Provide the (X, Y) coordinate of the cell's center where the given text is located.  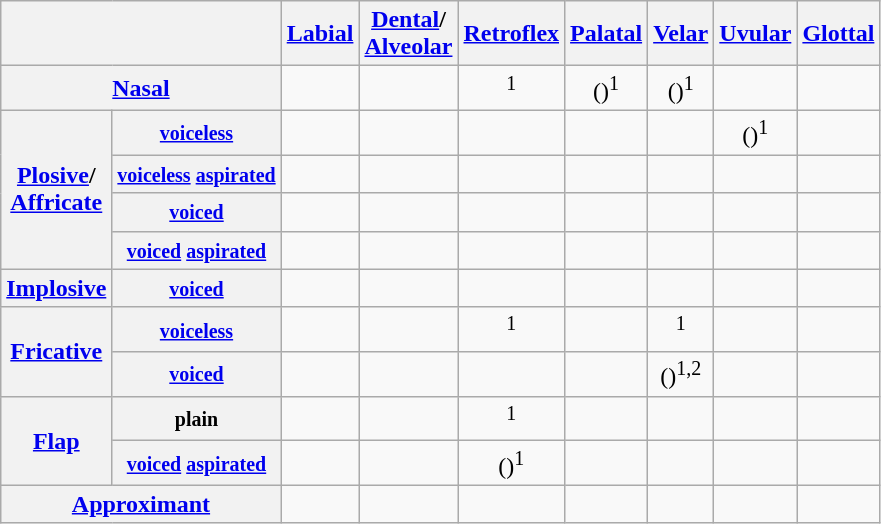
Fricative (56, 352)
plain (196, 418)
Plosive/Affricate (56, 190)
Nasal (141, 88)
Dental/Alveolar (408, 34)
Labial (320, 34)
Approximant (141, 504)
voiceless aspirated (196, 174)
Velar (681, 34)
Glottal (838, 34)
Implosive (56, 288)
()1,2 (681, 374)
Retroflex (512, 34)
Palatal (606, 34)
Flap (56, 440)
Uvular (756, 34)
